Detect which cell encompasses the target text, then output its (x, y) center coordinate. 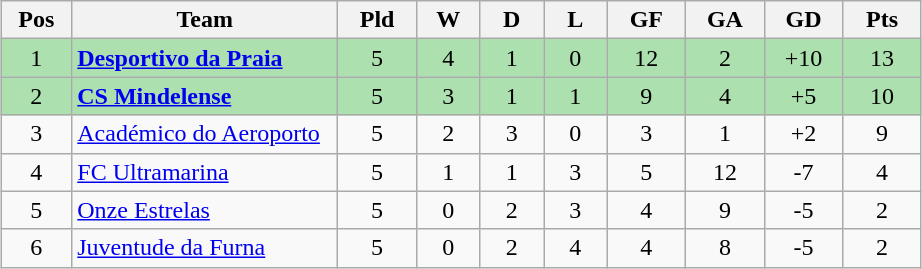
Pts (882, 20)
W (448, 20)
+5 (804, 96)
Desportivo da Praia (205, 58)
Juventude da Furna (205, 248)
-7 (804, 172)
13 (882, 58)
Team (205, 20)
+2 (804, 134)
L (576, 20)
CS Mindelense (205, 96)
+10 (804, 58)
Onze Estrelas (205, 210)
GD (804, 20)
8 (726, 248)
FC Ultramarina (205, 172)
D (512, 20)
GA (726, 20)
Pos (36, 20)
Pld (378, 20)
GF (646, 20)
Académico do Aeroporto (205, 134)
6 (36, 248)
10 (882, 96)
